Return (x, y) of the center of cell containing provided text 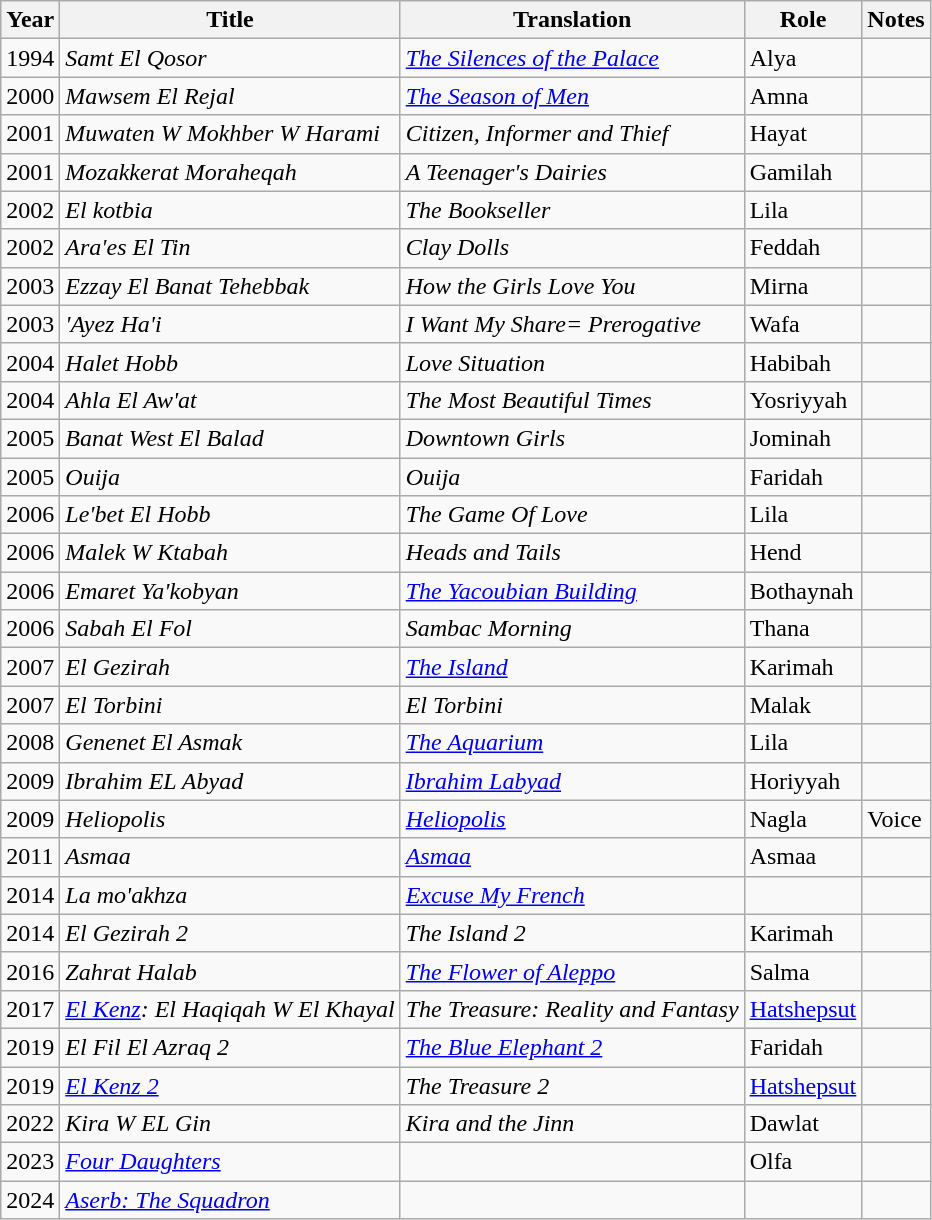
Sabah El Fol (230, 629)
2011 (30, 857)
Nagla (803, 819)
The Island 2 (572, 933)
Heads and Tails (572, 553)
Emaret Ya'kobyan (230, 591)
The Silences of the Palace (572, 58)
Habibah (803, 362)
Title (230, 20)
Malek W Ktabah (230, 553)
The Island (572, 667)
Year (30, 20)
Citizen, Informer and Thief (572, 134)
Muwaten W Mokhber W Harami (230, 134)
Bothaynah (803, 591)
Kira W EL Gin (230, 1124)
Zahrat Halab (230, 971)
El Kenz 2 (230, 1085)
El Kenz: El Haqiqah W El Khayal (230, 1009)
'Ayez Ha'i (230, 324)
Love Situation (572, 362)
Amna (803, 96)
Downtown Girls (572, 438)
Le'bet El Hobb (230, 515)
El Gezirah (230, 667)
Hayat (803, 134)
Voice (896, 819)
Translation (572, 20)
El Gezirah 2 (230, 933)
The Blue Elephant 2 (572, 1047)
Kira and the Jinn (572, 1124)
Genenet El Asmak (230, 743)
Halet Hobb (230, 362)
Ibrahim Labyad (572, 781)
How the Girls Love You (572, 286)
Olfa (803, 1162)
Ezzay El Banat Tehebbak (230, 286)
Horiyyah (803, 781)
Dawlat (803, 1124)
El Fil El Azraq 2 (230, 1047)
Excuse My French (572, 895)
The Yacoubian Building (572, 591)
The Season of Men (572, 96)
Notes (896, 20)
1994 (30, 58)
Samt El Qosor (230, 58)
Banat West El Balad (230, 438)
The Most Beautiful Times (572, 400)
The Bookseller (572, 210)
Thana (803, 629)
2008 (30, 743)
2024 (30, 1200)
The Game Of Love (572, 515)
I Want My Share= Prerogative (572, 324)
El kotbia (230, 210)
2023 (30, 1162)
Feddah (803, 248)
Ahla El Aw'at (230, 400)
Mozakkerat Moraheqah (230, 172)
Alya (803, 58)
A Teenager's Dairies (572, 172)
Aserb: The Squadron (230, 1200)
Clay Dolls (572, 248)
Mawsem El Rejal (230, 96)
The Flower of Aleppo (572, 971)
The Aquarium (572, 743)
Sambac Morning (572, 629)
Yosriyyah (803, 400)
Malak (803, 705)
Gamilah (803, 172)
Jominah (803, 438)
2000 (30, 96)
Mirna (803, 286)
Salma (803, 971)
Wafa (803, 324)
The Treasure: Reality and Fantasy (572, 1009)
Four Daughters (230, 1162)
2022 (30, 1124)
La mo'akhza (230, 895)
2017 (30, 1009)
2016 (30, 971)
Ibrahim EL Abyad (230, 781)
Role (803, 20)
The Treasure 2 (572, 1085)
Ara'es El Tin (230, 248)
Hend (803, 553)
